Locate the cell with the specified text and output its (X, Y) center coordinate. 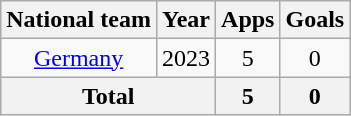
Apps (248, 20)
Germany (79, 58)
Goals (315, 20)
Total (108, 96)
2023 (186, 58)
Year (186, 20)
National team (79, 20)
